Return (X, Y) of the center of cell containing provided text 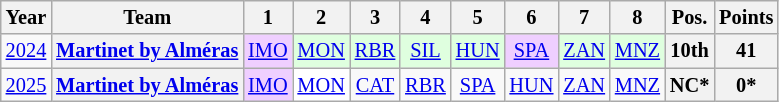
2024 (26, 51)
CAT (375, 85)
2025 (26, 85)
2 (320, 17)
NC* (690, 85)
5 (478, 17)
7 (584, 17)
6 (532, 17)
SIL (425, 51)
Team (147, 17)
0* (746, 85)
Points (746, 17)
8 (638, 17)
Year (26, 17)
Pos. (690, 17)
3 (375, 17)
41 (746, 51)
4 (425, 17)
10th (690, 51)
1 (268, 17)
